Output the (x, y) coordinate of the center of the cell containing the given text.  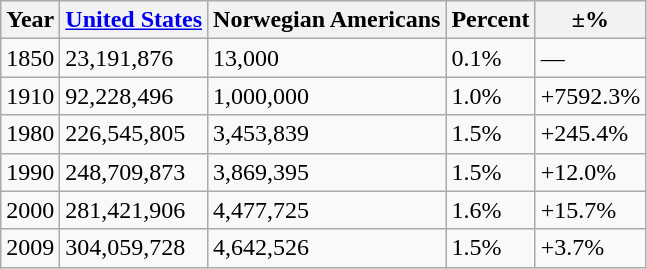
4,642,526 (327, 248)
1990 (30, 172)
3,453,839 (327, 134)
+3.7% (590, 248)
±% (590, 20)
1,000,000 (327, 96)
226,545,805 (134, 134)
281,421,906 (134, 210)
248,709,873 (134, 172)
United States (134, 20)
23,191,876 (134, 58)
1980 (30, 134)
3,869,395 (327, 172)
1910 (30, 96)
304,059,728 (134, 248)
— (590, 58)
Year (30, 20)
13,000 (327, 58)
Percent (490, 20)
2000 (30, 210)
1.6% (490, 210)
2009 (30, 248)
92,228,496 (134, 96)
+7592.3% (590, 96)
Norwegian Americans (327, 20)
+12.0% (590, 172)
1.0% (490, 96)
1850 (30, 58)
+15.7% (590, 210)
0.1% (490, 58)
4,477,725 (327, 210)
+245.4% (590, 134)
